Find where the given text appears and provide that cell's center as (X, Y) coordinate. 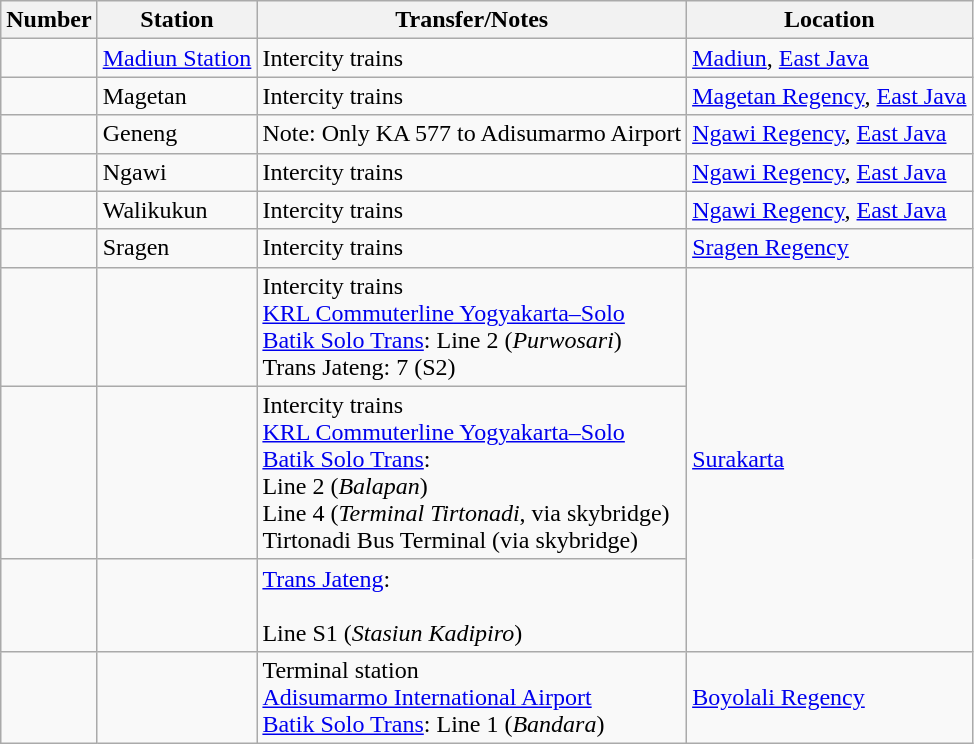
Ngawi (177, 172)
Sragen Regency (830, 248)
Surakarta (830, 459)
Terminal station Adisumarmo International Airport Batik Solo Trans: Line 1 (Bandara) (472, 697)
Magetan Regency, East Java (830, 96)
Madiun Station (177, 58)
Boyolali Regency (830, 697)
Walikukun (177, 210)
Station (177, 20)
Sragen (177, 248)
Geneng (177, 134)
Transfer/Notes (472, 20)
Intercity trains KRL Commuterline Yogyakarta–Solo Batik Solo Trans: Line 2 (Purwosari)Trans Jateng: 7 (S2) (472, 326)
Location (830, 20)
Trans Jateng:Line S1 (Stasiun Kadipiro) (472, 605)
Madiun, East Java (830, 58)
Magetan (177, 96)
Number (49, 20)
Note: Only KA 577 to Adisumarmo Airport (472, 134)
